Find where the given text appears and provide that cell's center as [X, Y] coordinate. 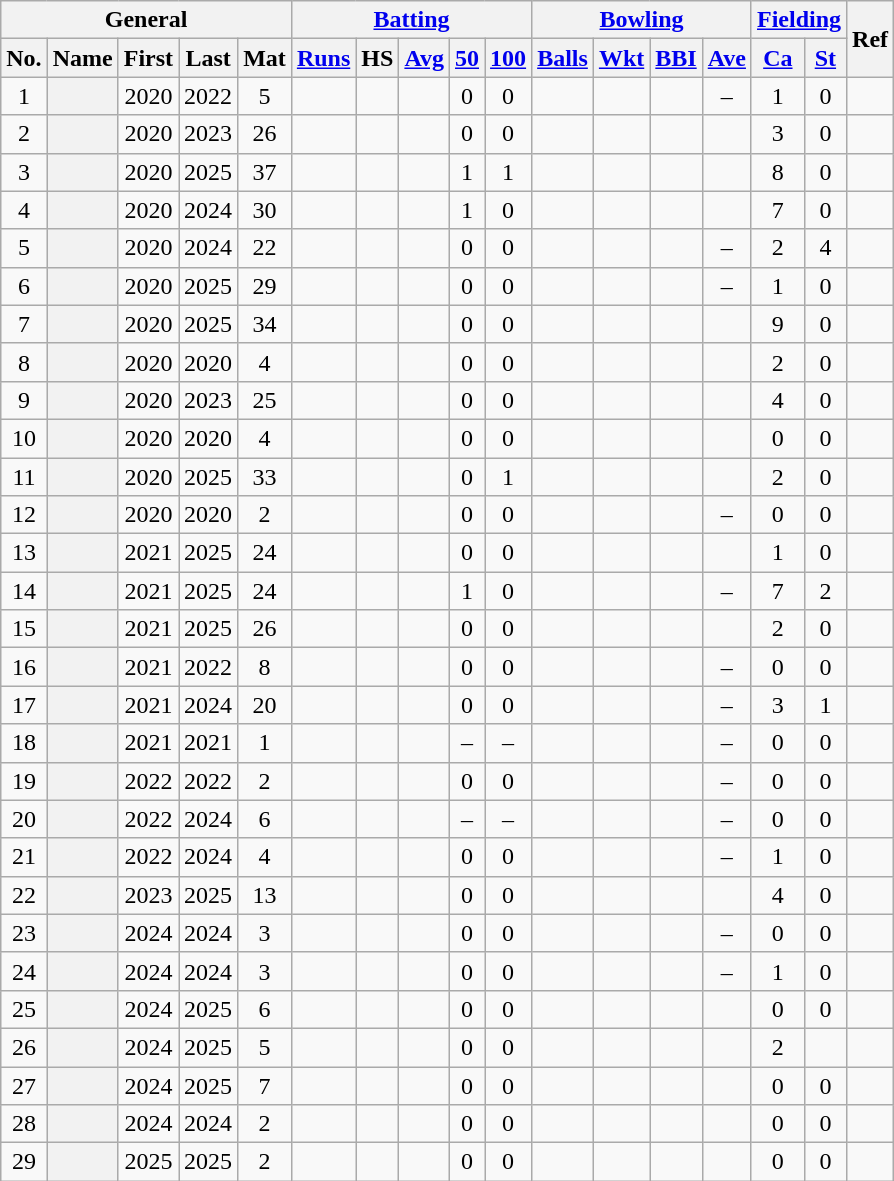
19 [24, 781]
Ave [726, 58]
15 [24, 629]
Bowling [642, 20]
St [825, 58]
Fielding [798, 20]
Name [82, 58]
Batting [411, 20]
30 [265, 210]
Last [208, 58]
General [146, 20]
Mat [265, 58]
Avg [424, 58]
23 [24, 933]
21 [24, 857]
14 [24, 591]
No. [24, 58]
27 [24, 1085]
34 [265, 324]
HS [378, 58]
17 [24, 705]
Ref [870, 39]
37 [265, 172]
First [148, 58]
Wkt [621, 58]
50 [466, 58]
18 [24, 743]
BBI [676, 58]
Ca [778, 58]
11 [24, 477]
10 [24, 438]
28 [24, 1124]
12 [24, 515]
100 [508, 58]
33 [265, 477]
16 [24, 667]
Balls [563, 58]
Runs [323, 58]
